Scan for the cell matching the given text and deliver its [X, Y] coordinate at center. 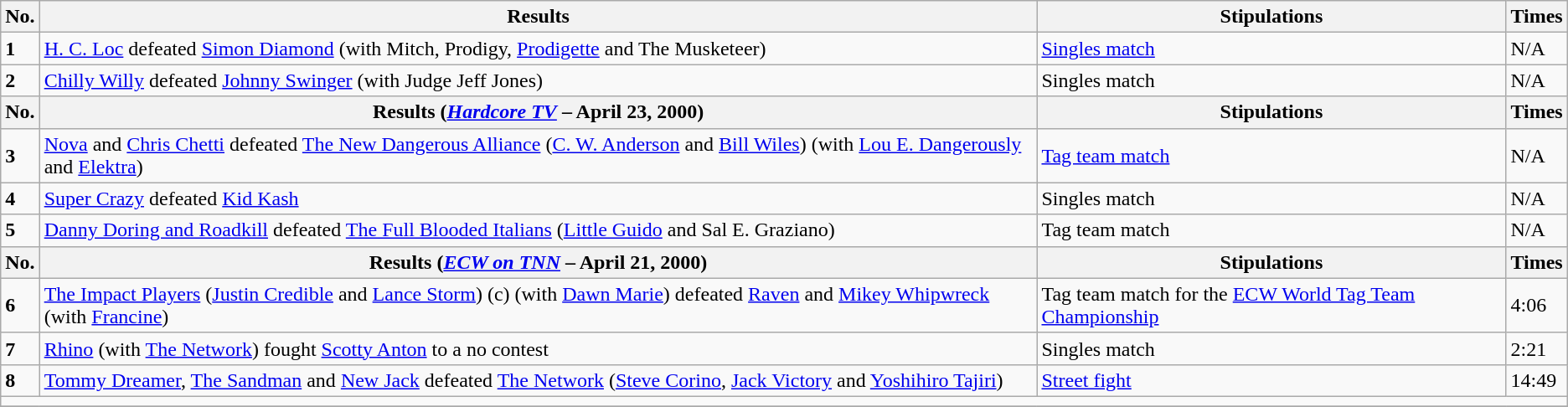
Tommy Dreamer, The Sandman and New Jack defeated The Network (Steve Corino, Jack Victory and Yoshihiro Tajiri) [538, 380]
1 [20, 49]
3 [20, 156]
7 [20, 348]
6 [20, 305]
Super Crazy defeated Kid Kash [538, 198]
Results [538, 17]
Tag team match for the ECW World Tag Team Championship [1271, 305]
H. C. Loc defeated Simon Diamond (with Mitch, Prodigy, Prodigette and The Musketeer) [538, 49]
14:49 [1536, 380]
The Impact Players (Justin Credible and Lance Storm) (c) (with Dawn Marie) defeated Raven and Mikey Whipwreck (with Francine) [538, 305]
8 [20, 380]
Rhino (with The Network) fought Scotty Anton to a no contest [538, 348]
2 [20, 80]
Street fight [1271, 380]
4 [20, 198]
5 [20, 230]
Danny Doring and Roadkill defeated The Full Blooded Italians (Little Guido and Sal E. Graziano) [538, 230]
Chilly Willy defeated Johnny Swinger (with Judge Jeff Jones) [538, 80]
Nova and Chris Chetti defeated The New Dangerous Alliance (C. W. Anderson and Bill Wiles) (with Lou E. Dangerously and Elektra) [538, 156]
Results (Hardcore TV – April 23, 2000) [538, 112]
Results (ECW on TNN – April 21, 2000) [538, 262]
4:06 [1536, 305]
2:21 [1536, 348]
